For the text-containing cell, return its midpoint in [X, Y] coordinate format. 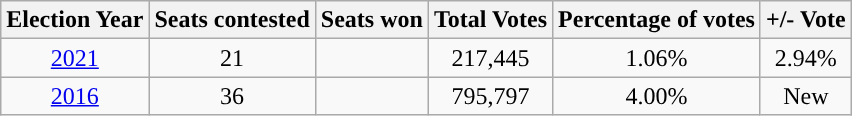
New [806, 96]
217,445 [490, 58]
4.00% [657, 96]
36 [232, 96]
2016 [75, 96]
Election Year [75, 20]
Percentage of votes [657, 20]
2.94% [806, 58]
Seats won [372, 20]
1.06% [657, 58]
Total Votes [490, 20]
21 [232, 58]
Seats contested [232, 20]
2021 [75, 58]
795,797 [490, 96]
+/- Vote [806, 20]
